Extract the [X, Y] coordinate from the center of the cell holding the provided text.  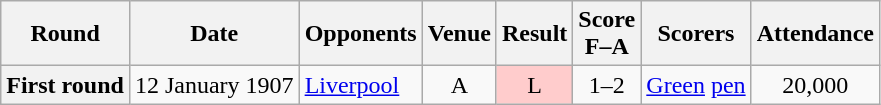
First round [66, 85]
Attendance [815, 34]
A [459, 85]
Venue [459, 34]
20,000 [815, 85]
L [534, 85]
ScoreF–A [607, 34]
Opponents [360, 34]
Scorers [696, 34]
Green pen [696, 85]
12 January 1907 [214, 85]
Result [534, 34]
Round [66, 34]
Date [214, 34]
Liverpool [360, 85]
1–2 [607, 85]
